Provide the (X, Y) coordinate of the cell's center where the given text is located.  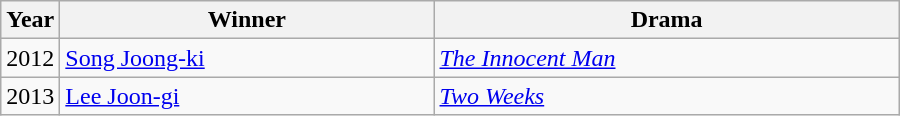
Lee Joon-gi (247, 96)
Drama (666, 20)
2013 (30, 96)
2012 (30, 58)
Song Joong-ki (247, 58)
The Innocent Man (666, 58)
Two Weeks (666, 96)
Year (30, 20)
Winner (247, 20)
